From the cell containing the given text, extract its center point as [x, y] coordinate. 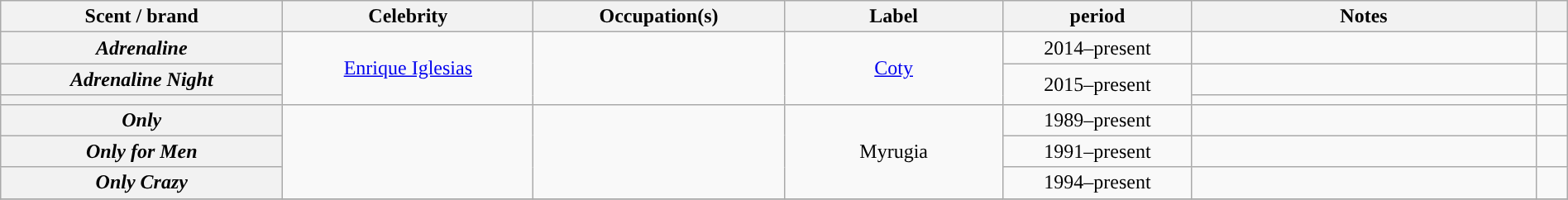
Only [142, 120]
Notes [1365, 17]
Adrenaline Night [142, 79]
Occupation(s) [658, 17]
Only for Men [142, 151]
Coty [893, 68]
Only Crazy [142, 183]
Enrique Iglesias [409, 68]
period [1097, 17]
2014–present [1097, 48]
Adrenaline [142, 48]
Label [893, 17]
Scent / brand [142, 17]
Celebrity [409, 17]
1989–present [1097, 120]
1994–present [1097, 183]
1991–present [1097, 151]
Myrugia [893, 151]
2015–present [1097, 84]
